Provide the [x, y] coordinate of the cell's center where the given text is located.  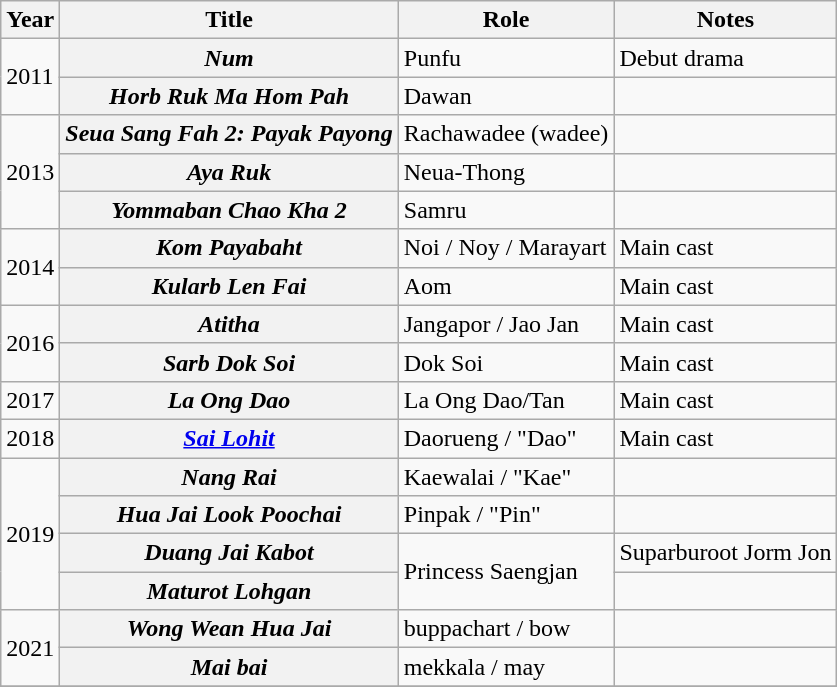
Noi / Noy / Marayart [506, 248]
Kaewalai / "Kae" [506, 477]
Princess Saengjan [506, 572]
2013 [30, 172]
2011 [30, 77]
Aya Ruk [229, 172]
Mai bai [229, 667]
Samru [506, 210]
Role [506, 20]
Kularb Len Fai [229, 286]
Suparburoot Jorm Jon [726, 553]
Num [229, 58]
Pinpak / "Pin" [506, 515]
2017 [30, 400]
buppachart / bow [506, 629]
mekkala / may [506, 667]
Seua Sang Fah 2: Payak Payong [229, 134]
La Ong Dao [229, 400]
Horb Ruk Ma Hom Pah [229, 96]
Yommaban Chao Kha 2 [229, 210]
2019 [30, 534]
Wong Wean Hua Jai [229, 629]
Duang Jai Kabot [229, 553]
2021 [30, 648]
Kom Payabaht [229, 248]
2016 [30, 343]
Nang Rai [229, 477]
Daorueng / "Dao" [506, 438]
Rachawadee (wadee) [506, 134]
Jangapor / Jao Jan [506, 324]
Punfu [506, 58]
Sarb Dok Soi [229, 362]
Maturot Lohgan [229, 591]
La Ong Dao/Tan [506, 400]
2014 [30, 267]
Title [229, 20]
2018 [30, 438]
Dawan [506, 96]
Dok Soi [506, 362]
Atitha [229, 324]
Year [30, 20]
Notes [726, 20]
Debut drama [726, 58]
Sai Lohit [229, 438]
Aom [506, 286]
Neua-Thong [506, 172]
Hua Jai Look Poochai [229, 515]
